Detect which cell encompasses the target text, then output its (x, y) center coordinate. 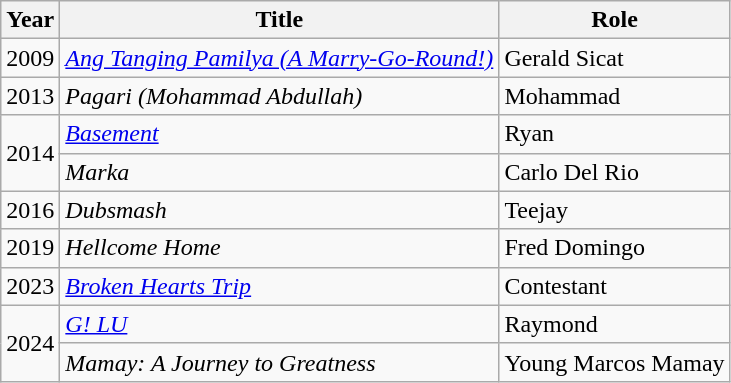
Year (30, 20)
2016 (30, 210)
2024 (30, 343)
Carlo Del Rio (614, 172)
Mamay: A Journey to Greatness (280, 362)
Mohammad (614, 96)
Title (280, 20)
2009 (30, 58)
Young Marcos Mamay (614, 362)
Dubsmash (280, 210)
Teejay (614, 210)
Contestant (614, 286)
Broken Hearts Trip (280, 286)
G! LU (280, 324)
2014 (30, 153)
Pagari (Mohammad Abdullah) (280, 96)
Marka (280, 172)
2013 (30, 96)
Ang Tanging Pamilya (A Marry-Go-Round!) (280, 58)
Basement (280, 134)
Role (614, 20)
Gerald Sicat (614, 58)
2019 (30, 248)
2023 (30, 286)
Ryan (614, 134)
Fred Domingo (614, 248)
Raymond (614, 324)
Hellcome Home (280, 248)
